Provide the [x, y] coordinate of the cell's center where the given text is located.  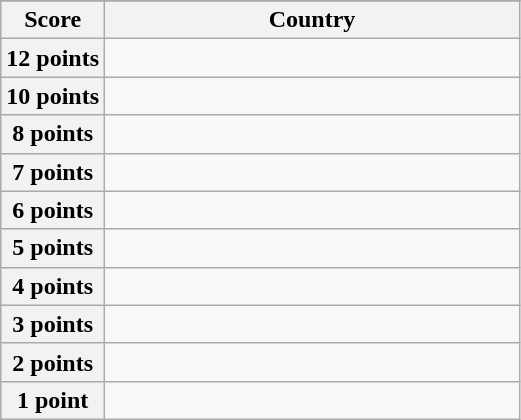
8 points [53, 134]
Country [312, 20]
12 points [53, 58]
1 point [53, 400]
10 points [53, 96]
5 points [53, 248]
2 points [53, 362]
6 points [53, 210]
7 points [53, 172]
3 points [53, 324]
4 points [53, 286]
Score [53, 20]
